Find where the given text appears and provide that cell's center as (X, Y) coordinate. 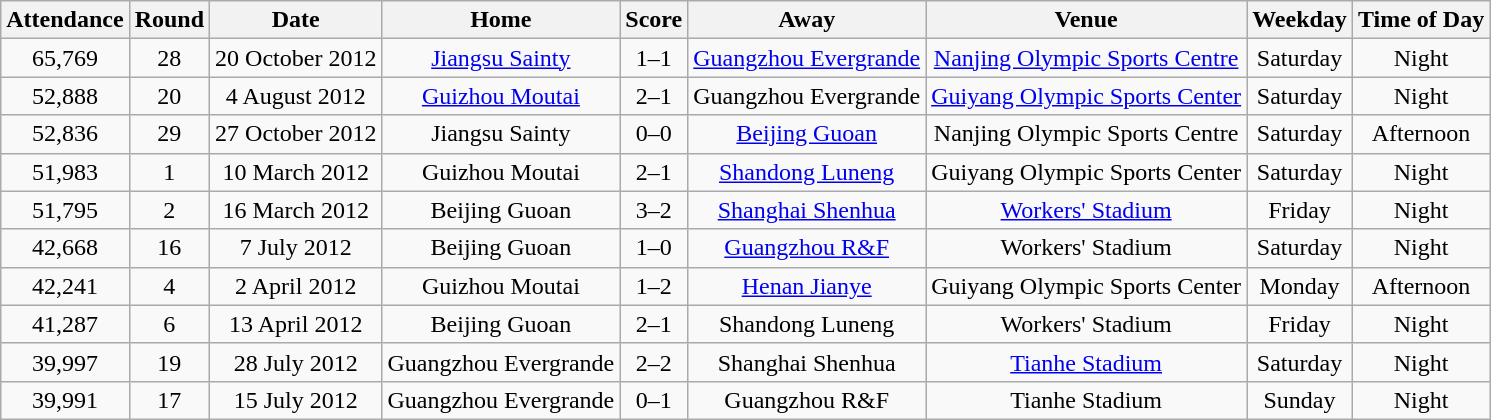
Round (169, 20)
Away (807, 20)
2 April 2012 (296, 286)
19 (169, 362)
28 (169, 58)
39,991 (65, 400)
Weekday (1300, 20)
Home (501, 20)
20 (169, 96)
52,836 (65, 134)
Time of Day (1420, 20)
51,983 (65, 172)
6 (169, 324)
16 (169, 248)
7 July 2012 (296, 248)
29 (169, 134)
13 April 2012 (296, 324)
42,241 (65, 286)
2 (169, 210)
0–1 (654, 400)
Henan Jianye (807, 286)
41,287 (65, 324)
15 July 2012 (296, 400)
17 (169, 400)
16 March 2012 (296, 210)
Sunday (1300, 400)
3–2 (654, 210)
42,668 (65, 248)
20 October 2012 (296, 58)
39,997 (65, 362)
Attendance (65, 20)
52,888 (65, 96)
27 October 2012 (296, 134)
51,795 (65, 210)
2–2 (654, 362)
Monday (1300, 286)
1–0 (654, 248)
1–1 (654, 58)
28 July 2012 (296, 362)
4 August 2012 (296, 96)
Date (296, 20)
1 (169, 172)
65,769 (65, 58)
Venue (1086, 20)
1–2 (654, 286)
10 March 2012 (296, 172)
0–0 (654, 134)
4 (169, 286)
Score (654, 20)
